Find where the given text appears and provide that cell's center as [X, Y] coordinate. 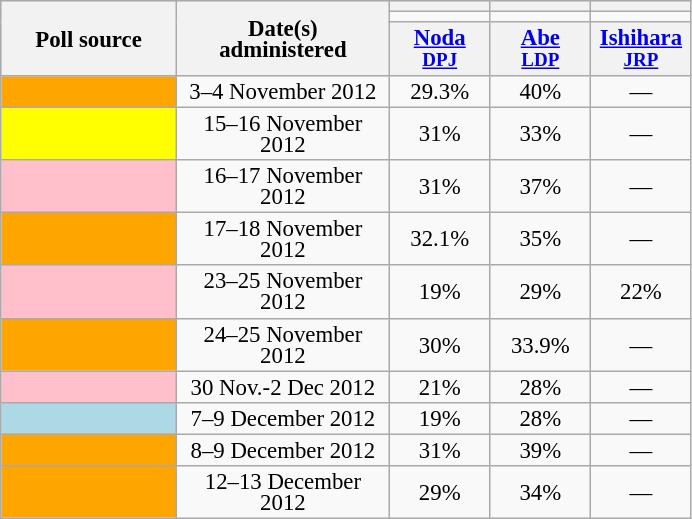
Date(s)administered [282, 38]
33.9% [540, 344]
15–16 November 2012 [282, 134]
12–13 December 2012 [282, 492]
Poll source [89, 38]
33% [540, 134]
30 Nov.-2 Dec 2012 [282, 387]
40% [540, 92]
17–18 November 2012 [282, 240]
35% [540, 240]
23–25 November 2012 [282, 292]
22% [642, 292]
IshiharaJRP [642, 49]
24–25 November 2012 [282, 344]
32.1% [440, 240]
21% [440, 387]
34% [540, 492]
7–9 December 2012 [282, 418]
AbeLDP [540, 49]
30% [440, 344]
3–4 November 2012 [282, 92]
16–17 November 2012 [282, 186]
37% [540, 186]
39% [540, 450]
8–9 December 2012 [282, 450]
NodaDPJ [440, 49]
29.3% [440, 92]
